Identify which cell holds the provided text, then report its (X, Y) central coordinate. 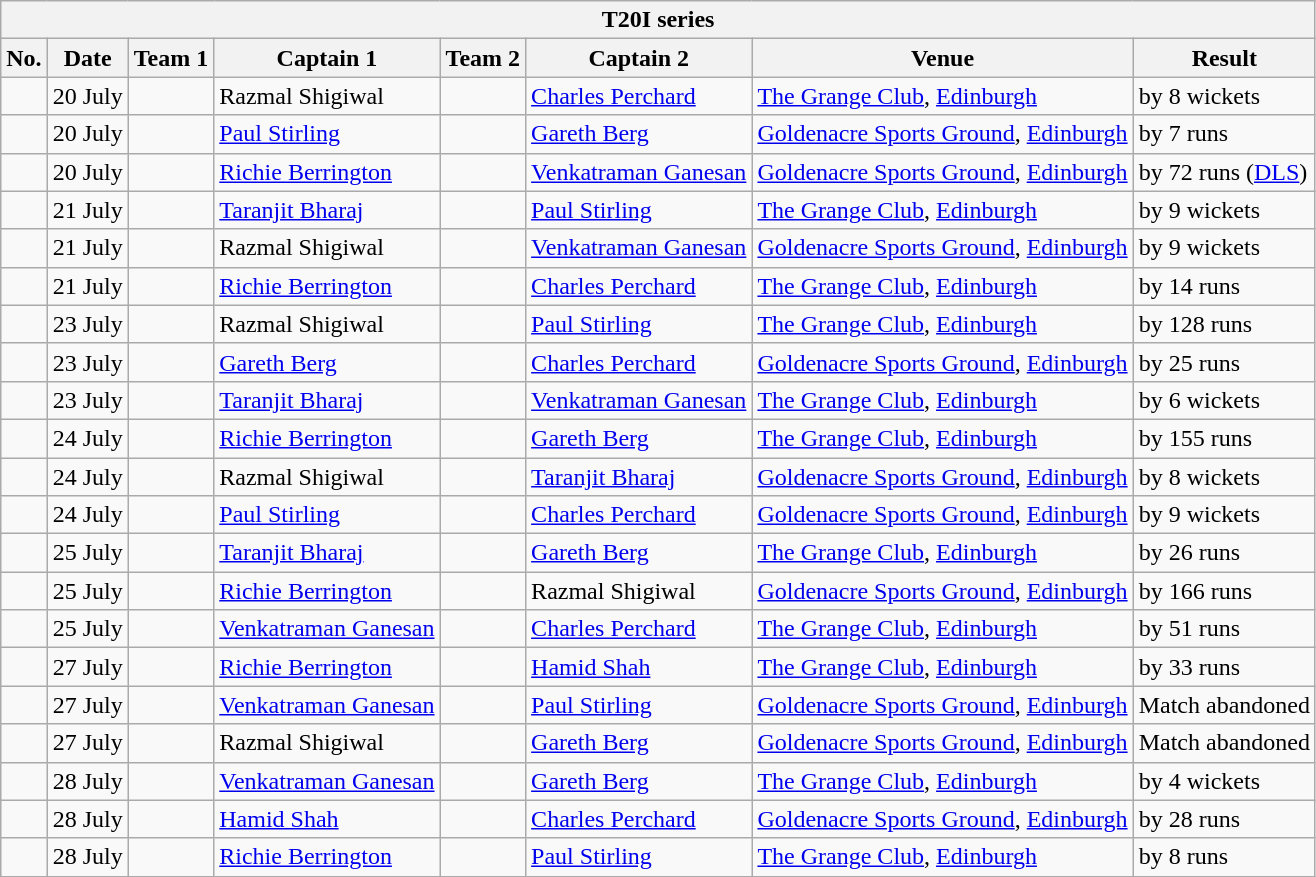
by 4 wickets (1224, 781)
Team 2 (483, 58)
No. (24, 58)
by 7 runs (1224, 134)
by 166 runs (1224, 591)
by 155 runs (1224, 438)
Date (88, 58)
T20I series (658, 20)
by 28 runs (1224, 819)
by 33 runs (1224, 667)
Team 1 (171, 58)
by 51 runs (1224, 629)
by 6 wickets (1224, 400)
Captain 2 (639, 58)
by 14 runs (1224, 286)
by 25 runs (1224, 362)
by 26 runs (1224, 553)
by 72 runs (DLS) (1224, 172)
Venue (942, 58)
Result (1224, 58)
Captain 1 (327, 58)
by 8 runs (1224, 857)
by 128 runs (1224, 324)
